Identify which cell holds the provided text, then report its [x, y] central coordinate. 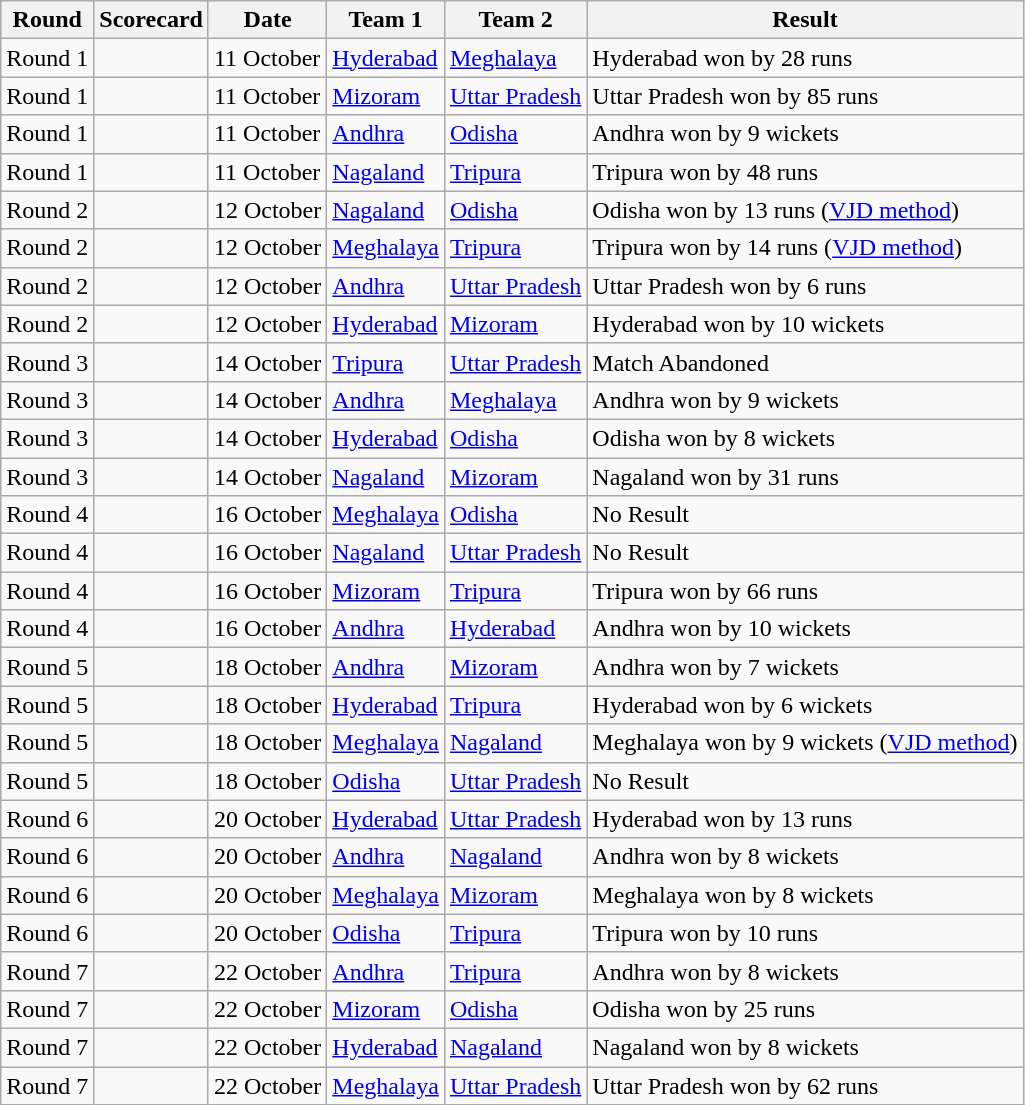
Round [48, 20]
Hyderabad won by 13 runs [805, 819]
Odisha won by 25 runs [805, 1009]
Andhra won by 7 wickets [805, 667]
Uttar Pradesh won by 85 runs [805, 96]
Nagaland won by 31 runs [805, 477]
Meghalaya won by 9 wickets (VJD method) [805, 743]
Uttar Pradesh won by 6 runs [805, 286]
Nagaland won by 8 wickets [805, 1047]
Tripura won by 10 runs [805, 933]
Andhra won by 10 wickets [805, 629]
Team 2 [515, 20]
Date [267, 20]
Tripura won by 66 runs [805, 591]
Team 1 [386, 20]
Scorecard [152, 20]
Uttar Pradesh won by 62 runs [805, 1085]
Hyderabad won by 6 wickets [805, 705]
Tripura won by 14 runs (VJD method) [805, 248]
Tripura won by 48 runs [805, 172]
Hyderabad won by 10 wickets [805, 324]
Match Abandoned [805, 362]
Hyderabad won by 28 runs [805, 58]
Meghalaya won by 8 wickets [805, 895]
Odisha won by 13 runs (VJD method) [805, 210]
Result [805, 20]
Odisha won by 8 wickets [805, 438]
